Pinpoint the cell where the given text exists, returning its (X, Y) midpoint coordinate. 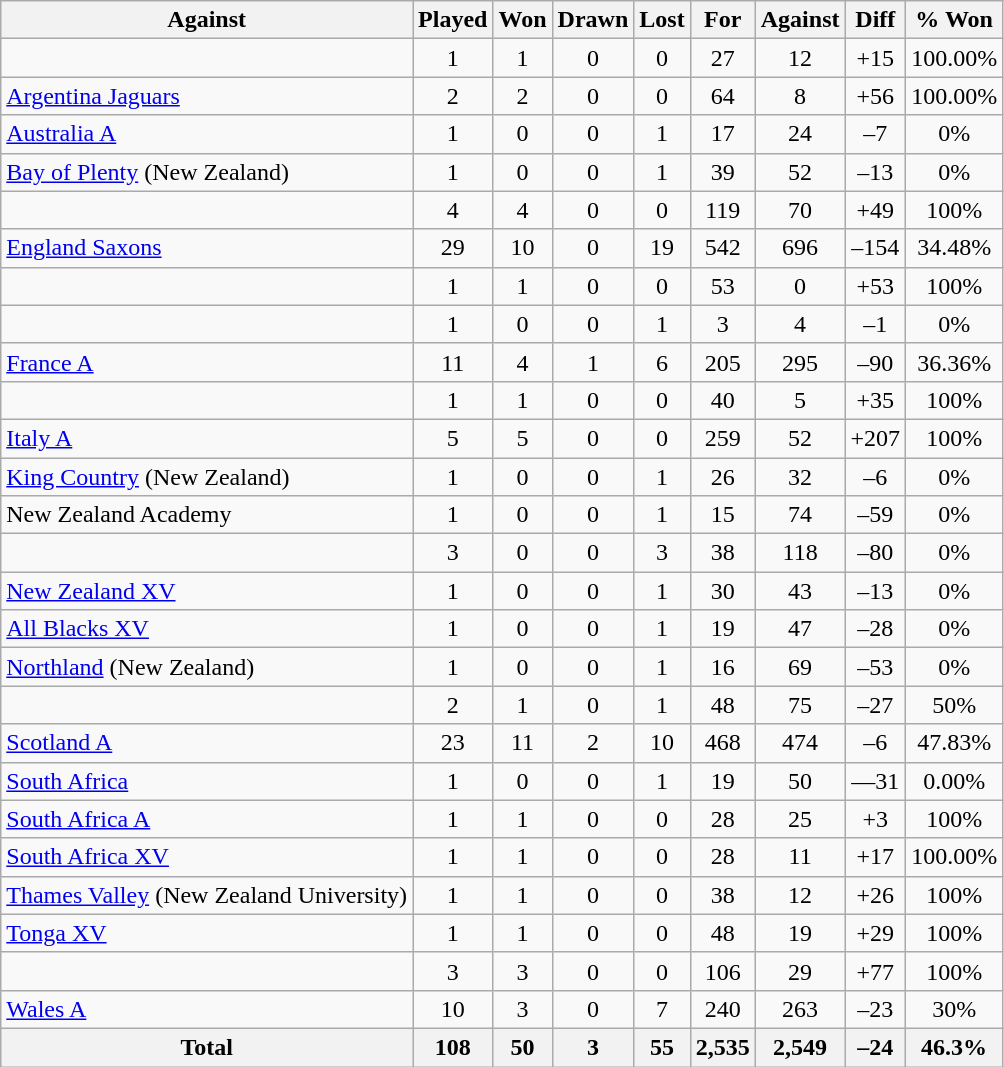
Won (522, 20)
25 (800, 819)
Australia A (207, 134)
8 (800, 96)
–1 (876, 324)
Lost (662, 20)
542 (722, 248)
+35 (876, 400)
–90 (876, 362)
474 (800, 743)
27 (722, 58)
+53 (876, 286)
106 (722, 971)
Wales A (207, 1009)
Tonga XV (207, 933)
259 (722, 438)
Argentina Jaguars (207, 96)
Played (453, 20)
24 (800, 134)
69 (800, 667)
+3 (876, 819)
England Saxons (207, 248)
+17 (876, 857)
34.48% (954, 248)
France A (207, 362)
53 (722, 286)
South Africa (207, 781)
6 (662, 362)
South Africa A (207, 819)
205 (722, 362)
43 (800, 591)
Total (207, 1047)
240 (722, 1009)
119 (722, 210)
16 (722, 667)
46.3% (954, 1047)
36.36% (954, 362)
17 (722, 134)
23 (453, 743)
+77 (876, 971)
32 (800, 477)
Thames Valley (New Zealand University) (207, 895)
74 (800, 515)
Italy A (207, 438)
47 (800, 629)
South Africa XV (207, 857)
263 (800, 1009)
55 (662, 1047)
–28 (876, 629)
2,535 (722, 1047)
39 (722, 172)
468 (722, 743)
30% (954, 1009)
Northland (New Zealand) (207, 667)
For (722, 20)
–80 (876, 553)
Scotland A (207, 743)
–154 (876, 248)
+49 (876, 210)
696 (800, 248)
295 (800, 362)
50% (954, 705)
–59 (876, 515)
15 (722, 515)
30 (722, 591)
+56 (876, 96)
% Won (954, 20)
New Zealand XV (207, 591)
–27 (876, 705)
–53 (876, 667)
0.00% (954, 781)
Bay of Plenty (New Zealand) (207, 172)
118 (800, 553)
2,549 (800, 1047)
26 (722, 477)
—31 (876, 781)
75 (800, 705)
–7 (876, 134)
–23 (876, 1009)
+26 (876, 895)
All Blacks XV (207, 629)
7 (662, 1009)
Drawn (593, 20)
King Country (New Zealand) (207, 477)
Diff (876, 20)
+207 (876, 438)
40 (722, 400)
70 (800, 210)
47.83% (954, 743)
–24 (876, 1047)
108 (453, 1047)
+15 (876, 58)
New Zealand Academy (207, 515)
64 (722, 96)
+29 (876, 933)
